Return the [x, y] coordinate for the center point of the cell that contains the specified text.  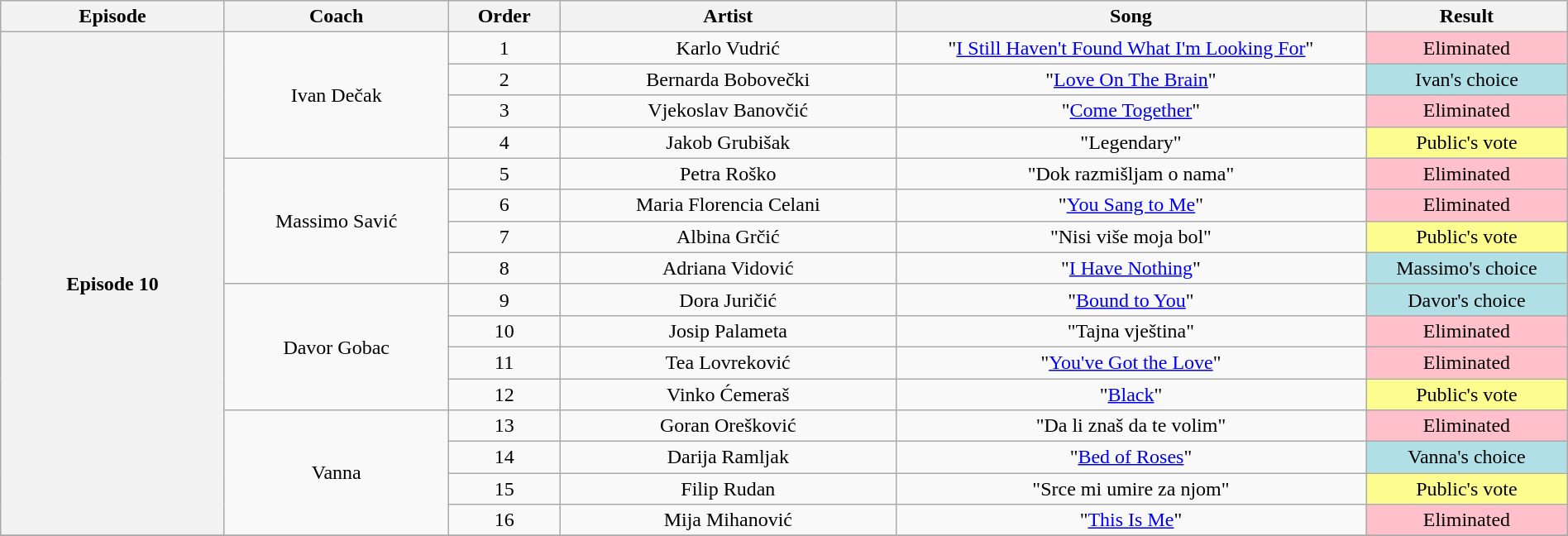
Jakob Grubišak [728, 142]
Result [1467, 17]
Tea Lovreković [728, 362]
Filip Rudan [728, 489]
5 [504, 174]
Ivan Dečak [336, 95]
1 [504, 48]
"Legendary" [1131, 142]
Karlo Vudrić [728, 48]
8 [504, 268]
13 [504, 426]
Josip Palameta [728, 331]
Vinko Ćemeraš [728, 395]
"This Is Me" [1131, 520]
Mija Mihanović [728, 520]
"Bound to You" [1131, 299]
Albina Grčić [728, 237]
"Love On The Brain" [1131, 79]
12 [504, 395]
Goran Orešković [728, 426]
Maria Florencia Celani [728, 205]
"Dok razmišljam o nama" [1131, 174]
"I Still Haven't Found What I'm Looking For" [1131, 48]
Massimo Savić [336, 221]
Massimo's choice [1467, 268]
Davor's choice [1467, 299]
Vjekoslav Banovčić [728, 111]
2 [504, 79]
Song [1131, 17]
Vanna's choice [1467, 457]
Episode [112, 17]
"I Have Nothing" [1131, 268]
9 [504, 299]
Darija Ramljak [728, 457]
"You've Got the Love" [1131, 362]
"Black" [1131, 395]
Coach [336, 17]
Dora Juričić [728, 299]
Bernarda Bobovečki [728, 79]
Artist [728, 17]
Adriana Vidović [728, 268]
Vanna [336, 473]
"Come Together" [1131, 111]
Petra Roško [728, 174]
"Tajna vještina" [1131, 331]
3 [504, 111]
"You Sang to Me" [1131, 205]
14 [504, 457]
10 [504, 331]
"Srce mi umire za njom" [1131, 489]
11 [504, 362]
6 [504, 205]
4 [504, 142]
15 [504, 489]
Davor Gobac [336, 347]
"Da li znaš da te volim" [1131, 426]
"Nisi više moja bol" [1131, 237]
7 [504, 237]
Episode 10 [112, 285]
16 [504, 520]
Order [504, 17]
Ivan's choice [1467, 79]
"Bed of Roses" [1131, 457]
